Find where the given text appears and provide that cell's center as [x, y] coordinate. 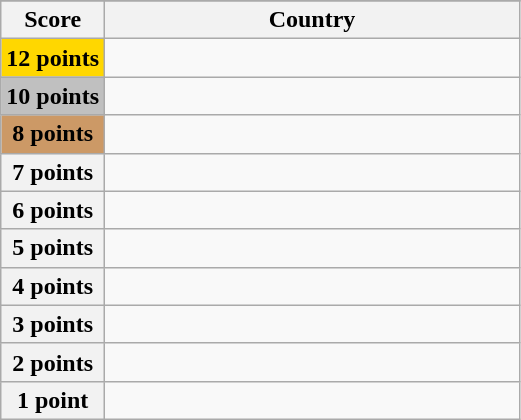
2 points [53, 362]
4 points [53, 286]
7 points [53, 172]
12 points [53, 58]
3 points [53, 324]
6 points [53, 210]
5 points [53, 248]
Country [312, 20]
Score [53, 20]
8 points [53, 134]
1 point [53, 400]
10 points [53, 96]
